Search for the cell housing the specified text and yield its (x, y) center coordinate. 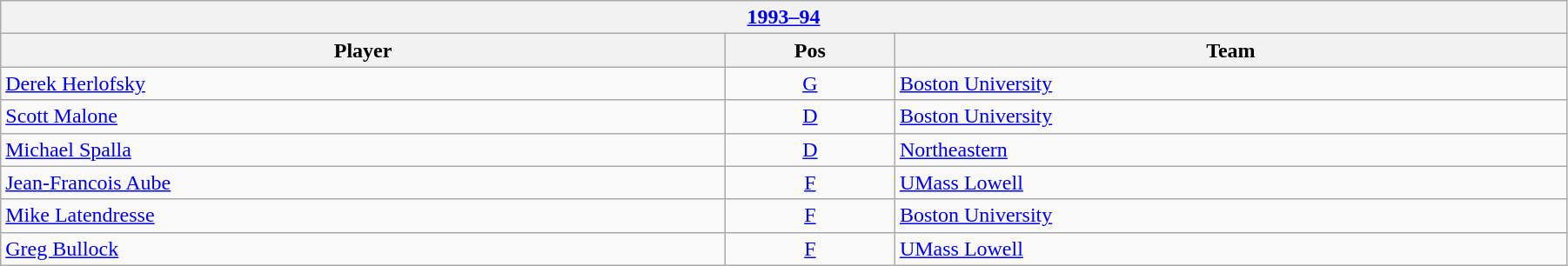
Player (364, 50)
Scott Malone (364, 116)
Jean-Francois Aube (364, 183)
Pos (809, 50)
Derek Herlofsky (364, 83)
Michael Spalla (364, 150)
1993–94 (784, 17)
G (809, 83)
Greg Bullock (364, 249)
Mike Latendresse (364, 216)
Team (1230, 50)
Northeastern (1230, 150)
